Return (X, Y) of the center of cell containing provided text 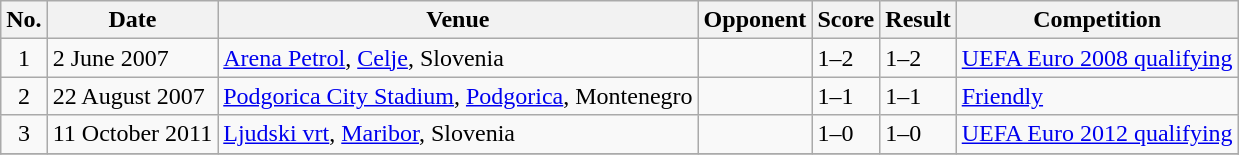
Podgorica City Stadium, Podgorica, Montenegro (458, 96)
Opponent (755, 20)
11 October 2011 (132, 134)
UEFA Euro 2012 qualifying (1097, 134)
1 (24, 58)
Venue (458, 20)
Date (132, 20)
Arena Petrol, Celje, Slovenia (458, 58)
2 June 2007 (132, 58)
Result (918, 20)
2 (24, 96)
Score (846, 20)
Friendly (1097, 96)
Competition (1097, 20)
22 August 2007 (132, 96)
No. (24, 20)
Ljudski vrt, Maribor, Slovenia (458, 134)
UEFA Euro 2008 qualifying (1097, 58)
3 (24, 134)
